Pinpoint the cell where the given text exists, returning its [x, y] midpoint coordinate. 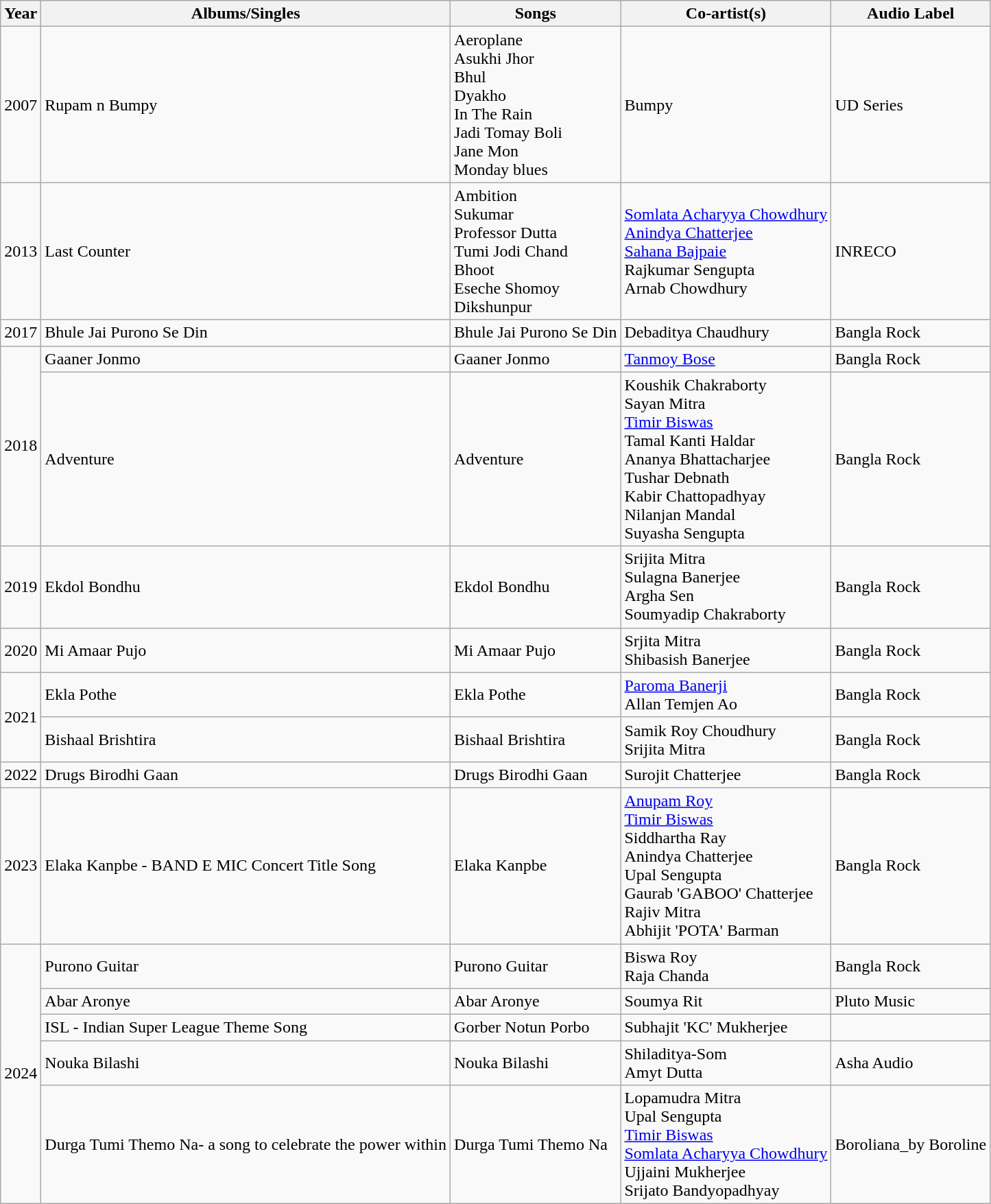
2020 [21, 650]
Elaka Kanpbe [536, 866]
Anupam RoyTimir BiswasSiddhartha RayAnindya ChatterjeeUpal SenguptaGaurab 'GABOO' ChatterjeeRajiv MitraAbhijit 'POTA' Barman [726, 866]
2007 [21, 104]
Soumya Rit [726, 1002]
Srijita MitraSulagna BanerjeeArgha SenSoumyadip Chakraborty [726, 587]
2018 [21, 446]
Srjita MitraShibasish Banerjee [726, 650]
Year [21, 14]
Somlata Acharyya ChowdhuryAnindya ChatterjeeSahana BajpaieRajkumar SenguptaArnab Chowdhury [726, 251]
Gorber Notun Porbo [536, 1028]
Tanmoy Bose [726, 359]
Co-artist(s) [726, 14]
Lopamudra MitraUpal SenguptaTimir BiswasSomlata Acharyya ChowdhuryUjjaini MukherjeeSrijato Bandyopadhyay [726, 1144]
Albums/Singles [246, 14]
Songs [536, 14]
Pluto Music [911, 1002]
2023 [21, 866]
Debaditya Chaudhury [726, 333]
AmbitionSukumarProfessor DuttaTumi Jodi ChandBhootEseche ShomoyDikshunpur [536, 251]
Asha Audio [911, 1063]
INRECO [911, 251]
Audio Label [911, 14]
Boroliana_by Boroline [911, 1144]
2021 [21, 717]
UD Series [911, 104]
Subhajit 'KC' Mukherjee [726, 1028]
Elaka Kanpbe - BAND E MIC Concert Title Song [246, 866]
Bumpy [726, 104]
Biswa RoyRaja Chanda [726, 966]
Surojit Chatterjee [726, 775]
Rupam n Bumpy [246, 104]
2024 [21, 1074]
Koushik ChakrabortySayan MitraTimir BiswasTamal Kanti HaldarAnanya BhattacharjeeTushar DebnathKabir ChattopadhyayNilanjan MandalSuyasha Sengupta [726, 459]
2013 [21, 251]
Durga Tumi Themo Na [536, 1144]
2019 [21, 587]
Paroma BanerjiAllan Temjen Ao [726, 694]
Shiladitya-SomAmyt Dutta [726, 1063]
AeroplaneAsukhi JhorBhulDyakhoIn The RainJadi Tomay BoliJane MonMonday blues [536, 104]
ISL - Indian Super League Theme Song [246, 1028]
Last Counter [246, 251]
2022 [21, 775]
Durga Tumi Themo Na- a song to celebrate the power within [246, 1144]
Samik Roy ChoudhurySrijita Mitra [726, 740]
2017 [21, 333]
